Detect which cell encompasses the target text, then output its (X, Y) center coordinate. 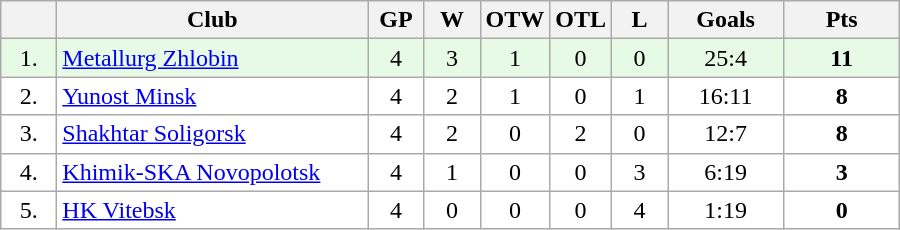
25:4 (726, 58)
11 (842, 58)
Shakhtar Soligorsk (212, 134)
OTL (581, 20)
Khimik-SKA Novopolotsk (212, 172)
HK Vitebsk (212, 210)
12:7 (726, 134)
1. (29, 58)
OTW (515, 20)
1:19 (726, 210)
Metallurg Zhlobin (212, 58)
Club (212, 20)
5. (29, 210)
6:19 (726, 172)
Pts (842, 20)
16:11 (726, 96)
GP (396, 20)
L (640, 20)
3. (29, 134)
2. (29, 96)
Goals (726, 20)
W (452, 20)
Yunost Minsk (212, 96)
4. (29, 172)
